For the text-containing cell, return its midpoint in [x, y] coordinate format. 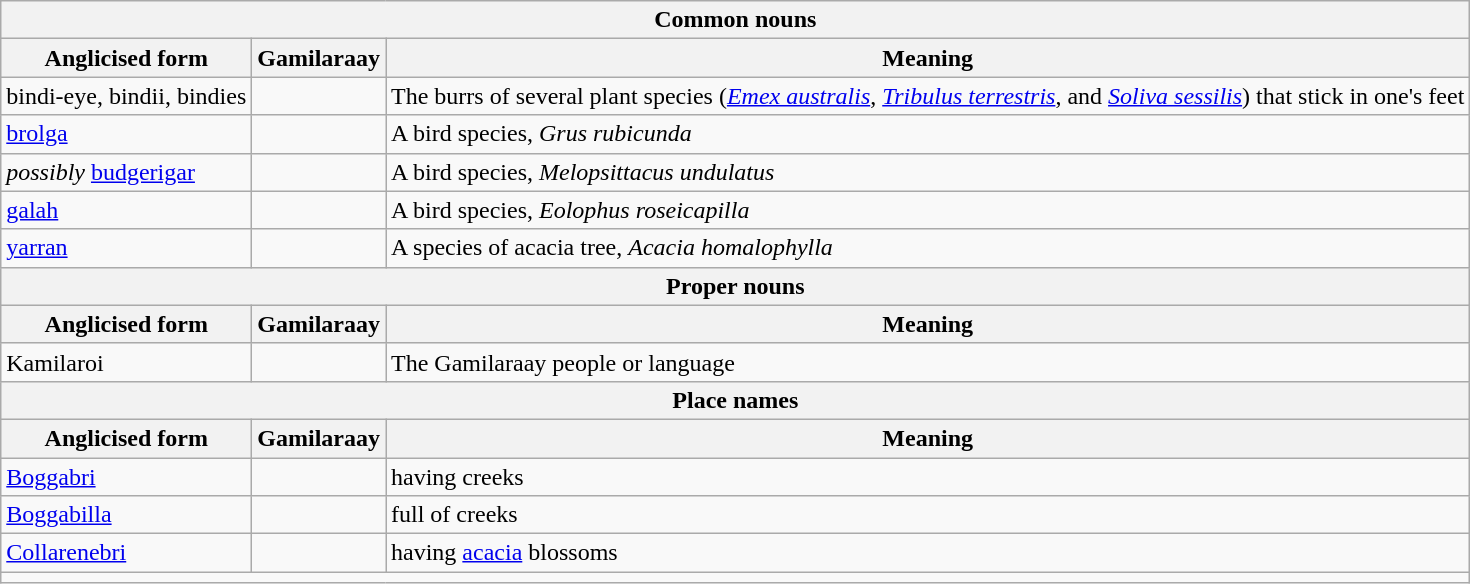
A bird species, Melopsittacus undulatus [928, 172]
A species of acacia tree, Acacia homalophylla [928, 248]
brolga [126, 134]
A bird species, Eolophus roseicapilla [928, 210]
Kamilaroi [126, 362]
bindi-eye, bindii, bindies [126, 96]
having acacia blossoms [928, 553]
The burrs of several plant species (Emex australis, Tribulus terrestris, and Soliva sessilis) that stick in one's feet [928, 96]
having creeks [928, 477]
Common nouns [736, 20]
galah [126, 210]
Proper nouns [736, 286]
Boggabilla [126, 515]
The Gamilaraay people or language [928, 362]
yarran [126, 248]
Collarenebri [126, 553]
possibly budgerigar [126, 172]
A bird species, Grus rubicunda [928, 134]
Place names [736, 400]
Boggabri [126, 477]
full of creeks [928, 515]
